Locate the cell with the specified text and output its [X, Y] center coordinate. 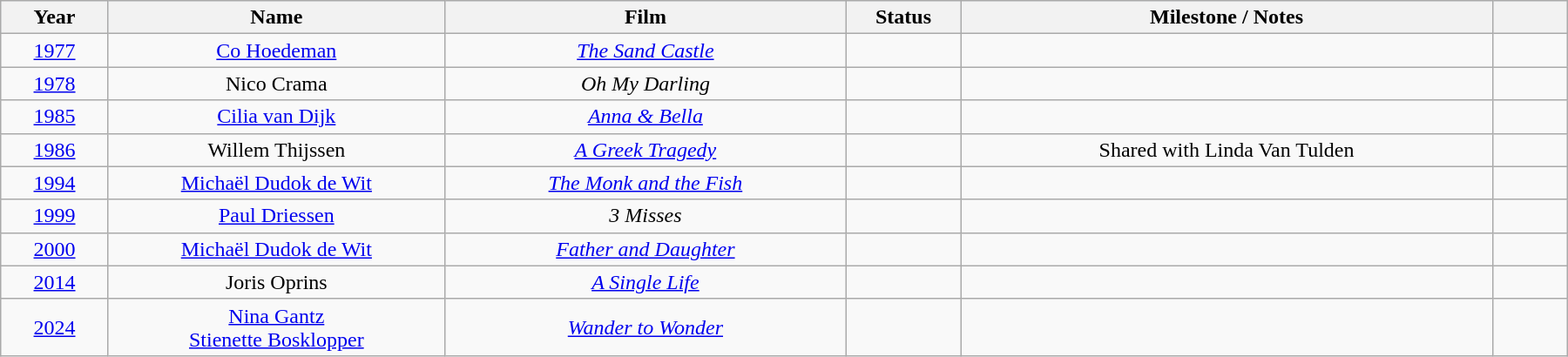
Status [902, 17]
Paul Driessen [276, 216]
Father and Daughter [645, 249]
3 Misses [645, 216]
1986 [55, 150]
Oh My Darling [645, 84]
A Greek Tragedy [645, 150]
Name [276, 17]
Wander to Wonder [645, 327]
1999 [55, 216]
Milestone / Notes [1227, 17]
A Single Life [645, 282]
Film [645, 17]
Nina GantzStienette Bosklopper [276, 327]
Willem Thijssen [276, 150]
Co Hoedeman [276, 51]
1985 [55, 117]
2014 [55, 282]
1977 [55, 51]
2024 [55, 327]
Cilia van Dijk [276, 117]
Year [55, 17]
Joris Oprins [276, 282]
Anna & Bella [645, 117]
The Monk and the Fish [645, 183]
1994 [55, 183]
Nico Crama [276, 84]
Shared with Linda Van Tulden [1227, 150]
1978 [55, 84]
The Sand Castle [645, 51]
2000 [55, 249]
